Extract the [X, Y] coordinate from the center of the cell holding the provided text.  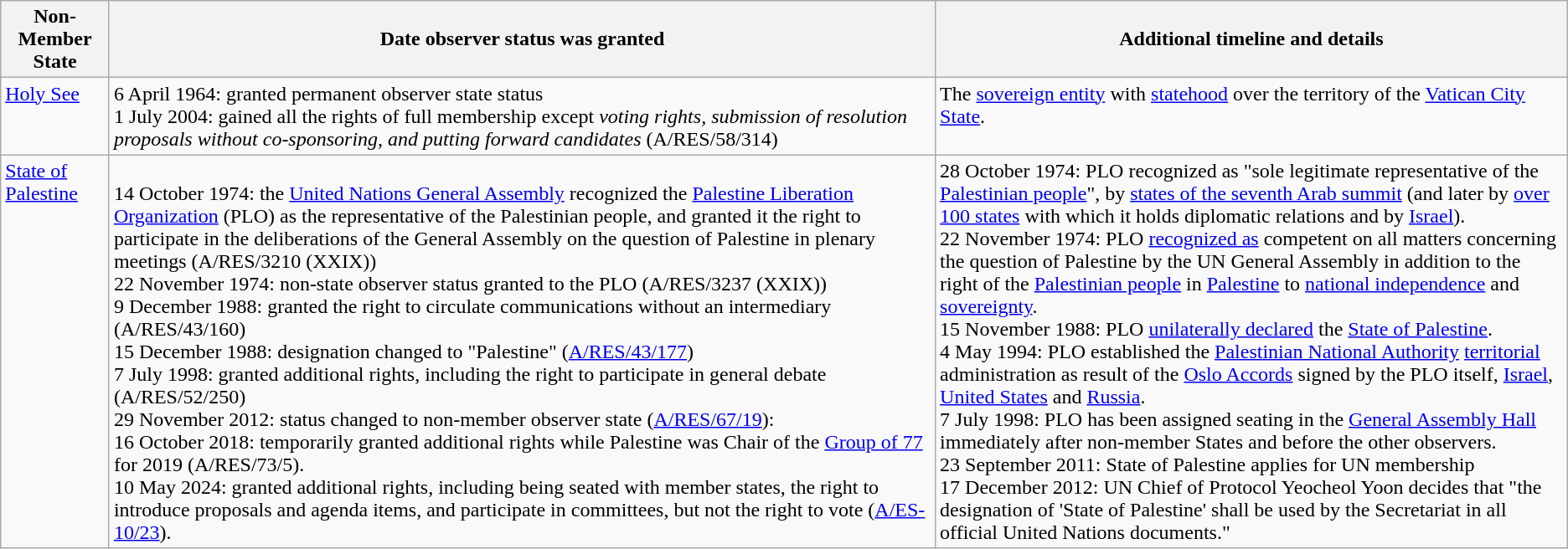
Additional timeline and details [1251, 39]
The sovereign entity with statehood over the territory of the Vatican City State. [1251, 116]
State of Palestine [55, 351]
Date observer status was granted [522, 39]
Non-Member State [55, 39]
Holy See [55, 116]
